Find where the given text appears and provide that cell's center as (x, y) coordinate. 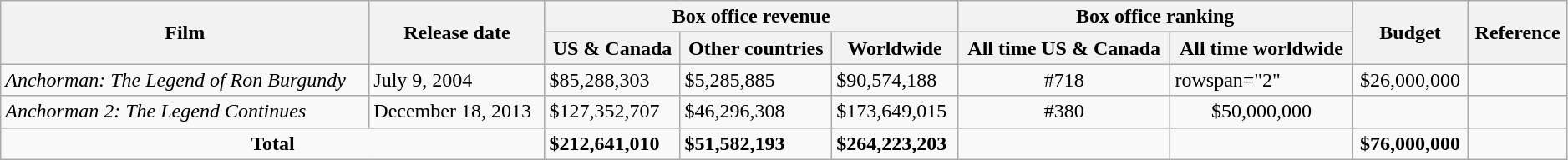
Anchorman 2: The Legend Continues (185, 112)
$173,649,015 (896, 112)
All time worldwide (1261, 48)
$212,641,010 (612, 143)
Budget (1410, 32)
Box office revenue (751, 17)
July 9, 2004 (457, 80)
$26,000,000 (1410, 80)
#380 (1064, 112)
Anchorman: The Legend of Ron Burgundy (185, 80)
$127,352,707 (612, 112)
All time US & Canada (1064, 48)
Film (185, 32)
US & Canada (612, 48)
$5,285,885 (756, 80)
Reference (1517, 32)
$85,288,303 (612, 80)
$76,000,000 (1410, 143)
rowspan="2" (1261, 80)
$46,296,308 (756, 112)
#718 (1064, 80)
Worldwide (896, 48)
Other countries (756, 48)
Total (272, 143)
Box office ranking (1154, 17)
$50,000,000 (1261, 112)
$51,582,193 (756, 143)
$90,574,188 (896, 80)
December 18, 2013 (457, 112)
Release date (457, 32)
$264,223,203 (896, 143)
